Extract the (x, y) coordinate from the center of the cell holding the provided text.  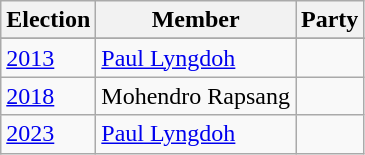
2013 (48, 58)
Mohendro Rapsang (196, 96)
Member (196, 20)
2018 (48, 96)
2023 (48, 134)
Party (330, 20)
Election (48, 20)
